Return (X, Y) of the center of cell containing provided text 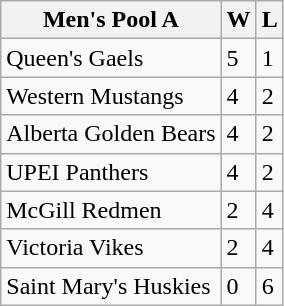
W (238, 20)
6 (270, 286)
Alberta Golden Bears (111, 134)
1 (270, 58)
Men's Pool A (111, 20)
Queen's Gaels (111, 58)
UPEI Panthers (111, 172)
McGill Redmen (111, 210)
Victoria Vikes (111, 248)
Western Mustangs (111, 96)
0 (238, 286)
5 (238, 58)
Saint Mary's Huskies (111, 286)
L (270, 20)
